Find where the given text appears and provide that cell's center as [X, Y] coordinate. 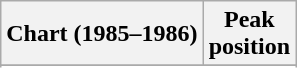
Chart (1985–1986) [102, 34]
Peakposition [249, 34]
